Determine the (X, Y) coordinate at the center of the cell enclosing the given text.  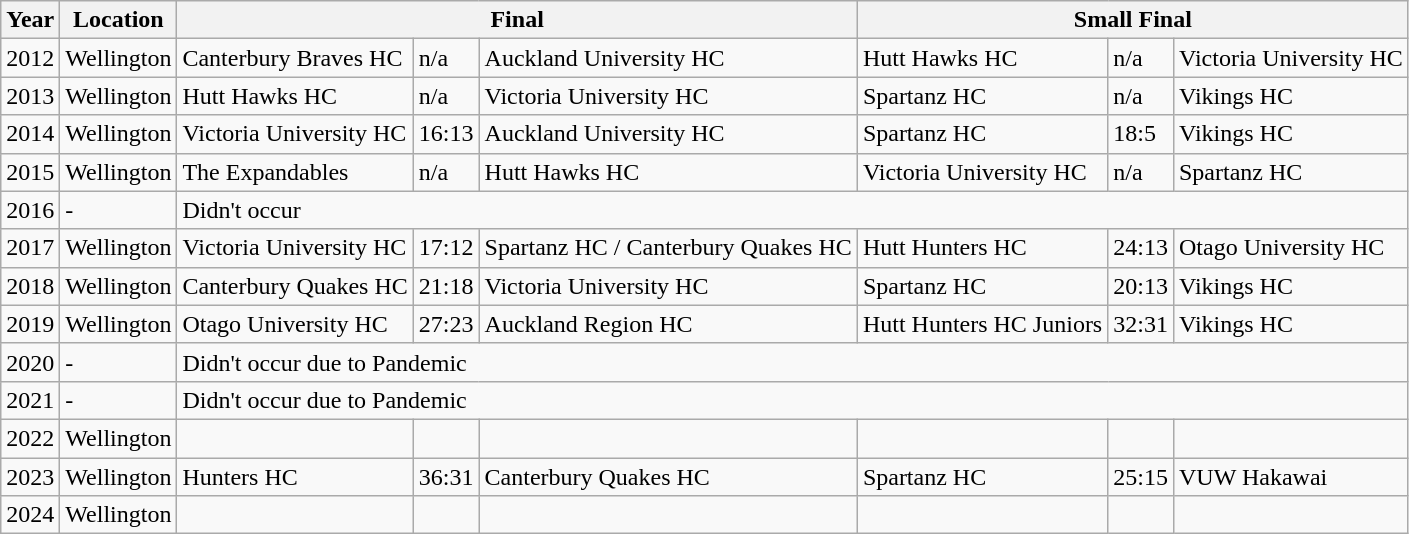
The Expandables (295, 172)
2023 (30, 477)
2017 (30, 248)
Year (30, 20)
16:13 (446, 134)
2024 (30, 515)
Small Final (1132, 20)
36:31 (446, 477)
Hunters HC (295, 477)
2016 (30, 210)
24:13 (1141, 248)
Hutt Hunters HC Juniors (982, 324)
VUW Hakawai (1290, 477)
27:23 (446, 324)
Location (118, 20)
2013 (30, 96)
Final (517, 20)
2012 (30, 58)
17:12 (446, 248)
32:31 (1141, 324)
2014 (30, 134)
Didn't occur (792, 210)
Auckland Region HC (668, 324)
2022 (30, 438)
2021 (30, 400)
20:13 (1141, 286)
25:15 (1141, 477)
2018 (30, 286)
18:5 (1141, 134)
21:18 (446, 286)
2015 (30, 172)
Canterbury Braves HC (295, 58)
2019 (30, 324)
Hutt Hunters HC (982, 248)
Spartanz HC / Canterbury Quakes HC (668, 248)
2020 (30, 362)
